Pinpoint the cell where the given text exists, returning its [x, y] midpoint coordinate. 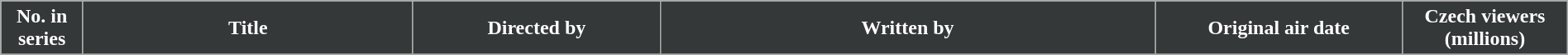
Czech viewers(millions) [1485, 28]
Title [248, 28]
No. inseries [42, 28]
Written by [907, 28]
Directed by [536, 28]
Original air date [1279, 28]
